Scan for the cell matching the given text and deliver its [X, Y] coordinate at center. 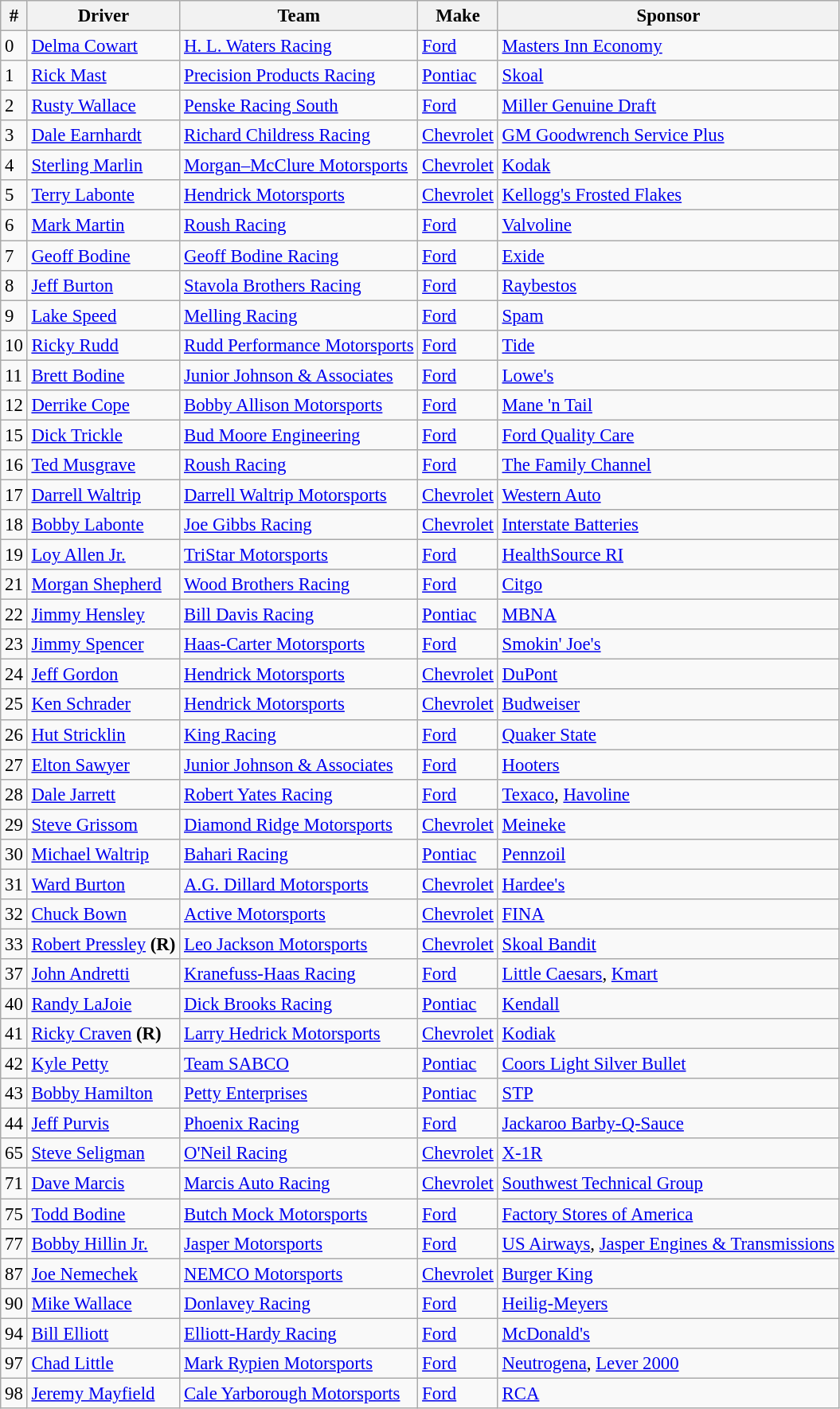
Ward Burton [104, 884]
32 [14, 914]
Hut Stricklin [104, 734]
Smokin' Joe's [668, 644]
DuPont [668, 675]
2 [14, 106]
3 [14, 135]
Sterling Marlin [104, 166]
Burger King [668, 1274]
Skoal Bandit [668, 944]
Elliott-Hardy Racing [299, 1333]
Pennzoil [668, 855]
O'Neil Racing [299, 1154]
Quaker State [668, 734]
Haas-Carter Motorsports [299, 644]
Jasper Motorsports [299, 1243]
Derrike Cope [104, 405]
X-1R [668, 1154]
6 [14, 225]
Geoff Bodine Racing [299, 256]
5 [14, 195]
RCA [668, 1393]
10 [14, 345]
Jeff Burton [104, 285]
Ricky Craven (R) [104, 1034]
Kellogg's Frosted Flakes [668, 195]
Morgan–McClure Motorsports [299, 166]
4 [14, 166]
Tide [668, 345]
Larry Hedrick Motorsports [299, 1034]
Chuck Bown [104, 914]
28 [14, 794]
18 [14, 525]
11 [14, 375]
Robert Yates Racing [299, 794]
24 [14, 675]
Kendall [668, 1004]
John Andretti [104, 974]
Rusty Wallace [104, 106]
Jimmy Hensley [104, 615]
37 [14, 974]
Jeff Purvis [104, 1124]
7 [14, 256]
Steve Grissom [104, 824]
16 [14, 465]
Jeff Gordon [104, 675]
Ricky Rudd [104, 345]
43 [14, 1094]
# [14, 16]
Bobby Allison Motorsports [299, 405]
Meineke [668, 824]
Jackaroo Barby-Q-Sauce [668, 1124]
Diamond Ridge Motorsports [299, 824]
30 [14, 855]
Factory Stores of America [668, 1214]
Phoenix Racing [299, 1124]
Hardee's [668, 884]
FINA [668, 914]
Budweiser [668, 705]
Lowe's [668, 375]
33 [14, 944]
Kyle Petty [104, 1064]
15 [14, 435]
Donlavey Racing [299, 1303]
Cale Yarborough Motorsports [299, 1393]
Kodak [668, 166]
Driver [104, 16]
40 [14, 1004]
0 [14, 46]
Elton Sawyer [104, 765]
77 [14, 1243]
Darrell Waltrip [104, 495]
King Racing [299, 734]
H. L. Waters Racing [299, 46]
97 [14, 1364]
44 [14, 1124]
Joe Nemechek [104, 1274]
A.G. Dillard Motorsports [299, 884]
NEMCO Motorsports [299, 1274]
21 [14, 585]
8 [14, 285]
Masters Inn Economy [668, 46]
Mike Wallace [104, 1303]
STP [668, 1094]
Spam [668, 315]
McDonald's [668, 1333]
Active Motorsports [299, 914]
Jeremy Mayfield [104, 1393]
Coors Light Silver Bullet [668, 1064]
Dave Marcis [104, 1184]
Kodiak [668, 1034]
Bobby Hillin Jr. [104, 1243]
Robert Pressley (R) [104, 944]
71 [14, 1184]
29 [14, 824]
Hooters [668, 765]
Wood Brothers Racing [299, 585]
Todd Bodine [104, 1214]
Marcis Auto Racing [299, 1184]
Kranefuss-Haas Racing [299, 974]
Terry Labonte [104, 195]
Melling Racing [299, 315]
Ken Schrader [104, 705]
23 [14, 644]
Rudd Performance Motorsports [299, 345]
Loy Allen Jr. [104, 555]
Bahari Racing [299, 855]
Precision Products Racing [299, 76]
Little Caesars, Kmart [668, 974]
Bobby Labonte [104, 525]
Neutrogena, Lever 2000 [668, 1364]
9 [14, 315]
Texaco, Havoline [668, 794]
17 [14, 495]
Dale Jarrett [104, 794]
Delma Cowart [104, 46]
98 [14, 1393]
75 [14, 1214]
Jimmy Spencer [104, 644]
Citgo [668, 585]
Sponsor [668, 16]
Mane 'n Tail [668, 405]
Dick Trickle [104, 435]
TriStar Motorsports [299, 555]
US Airways, Jasper Engines & Transmissions [668, 1243]
Michael Waltrip [104, 855]
Mark Martin [104, 225]
Dick Brooks Racing [299, 1004]
Raybestos [668, 285]
22 [14, 615]
Brett Bodine [104, 375]
41 [14, 1034]
Bill Davis Racing [299, 615]
The Family Channel [668, 465]
27 [14, 765]
Rick Mast [104, 76]
42 [14, 1064]
Geoff Bodine [104, 256]
MBNA [668, 615]
26 [14, 734]
Mark Rypien Motorsports [299, 1364]
Butch Mock Motorsports [299, 1214]
65 [14, 1154]
Interstate Batteries [668, 525]
Miller Genuine Draft [668, 106]
Penske Racing South [299, 106]
Team SABCO [299, 1064]
Petty Enterprises [299, 1094]
12 [14, 405]
Bud Moore Engineering [299, 435]
Stavola Brothers Racing [299, 285]
Morgan Shepherd [104, 585]
25 [14, 705]
Dale Earnhardt [104, 135]
Darrell Waltrip Motorsports [299, 495]
Steve Seligman [104, 1154]
Western Auto [668, 495]
Leo Jackson Motorsports [299, 944]
Southwest Technical Group [668, 1184]
19 [14, 555]
1 [14, 76]
GM Goodwrench Service Plus [668, 135]
Skoal [668, 76]
Randy LaJoie [104, 1004]
Lake Speed [104, 315]
HealthSource RI [668, 555]
Richard Childress Racing [299, 135]
31 [14, 884]
Heilig-Meyers [668, 1303]
90 [14, 1303]
Make [458, 16]
Joe Gibbs Racing [299, 525]
Team [299, 16]
Bill Elliott [104, 1333]
Bobby Hamilton [104, 1094]
Ford Quality Care [668, 435]
Chad Little [104, 1364]
Ted Musgrave [104, 465]
Valvoline [668, 225]
Exide [668, 256]
94 [14, 1333]
87 [14, 1274]
